From the cell containing the given text, extract its center point as [x, y] coordinate. 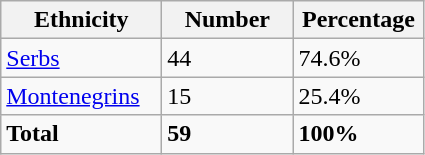
74.6% [358, 58]
Number [228, 20]
100% [358, 134]
59 [228, 134]
Serbs [82, 58]
Montenegrins [82, 96]
15 [228, 96]
44 [228, 58]
25.4% [358, 96]
Ethnicity [82, 20]
Total [82, 134]
Percentage [358, 20]
